Scan for the cell matching the given text and deliver its [X, Y] coordinate at center. 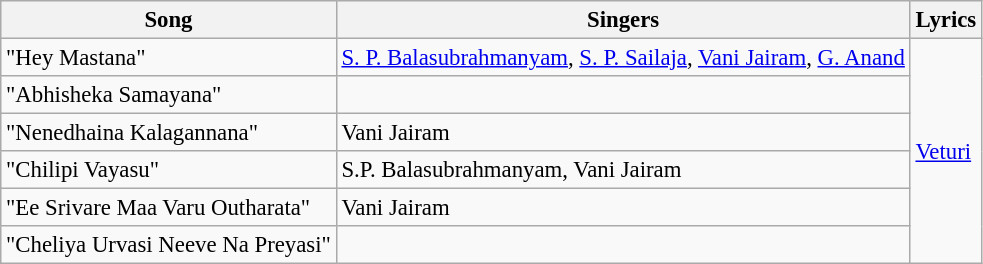
S.P. Balasubrahmanyam, Vani Jairam [623, 170]
S. P. Balasubrahmanyam, S. P. Sailaja, Vani Jairam, G. Anand [623, 58]
"Cheliya Urvasi Neeve Na Preyasi" [168, 245]
Lyrics [946, 20]
"Abhisheka Samayana" [168, 95]
"Hey Mastana" [168, 58]
Song [168, 20]
"Chilipi Vayasu" [168, 170]
Singers [623, 20]
"Ee Srivare Maa Varu Outharata" [168, 208]
"Nenedhaina Kalagannana" [168, 133]
